Determine the [X, Y] coordinate at the center of the cell enclosing the given text.  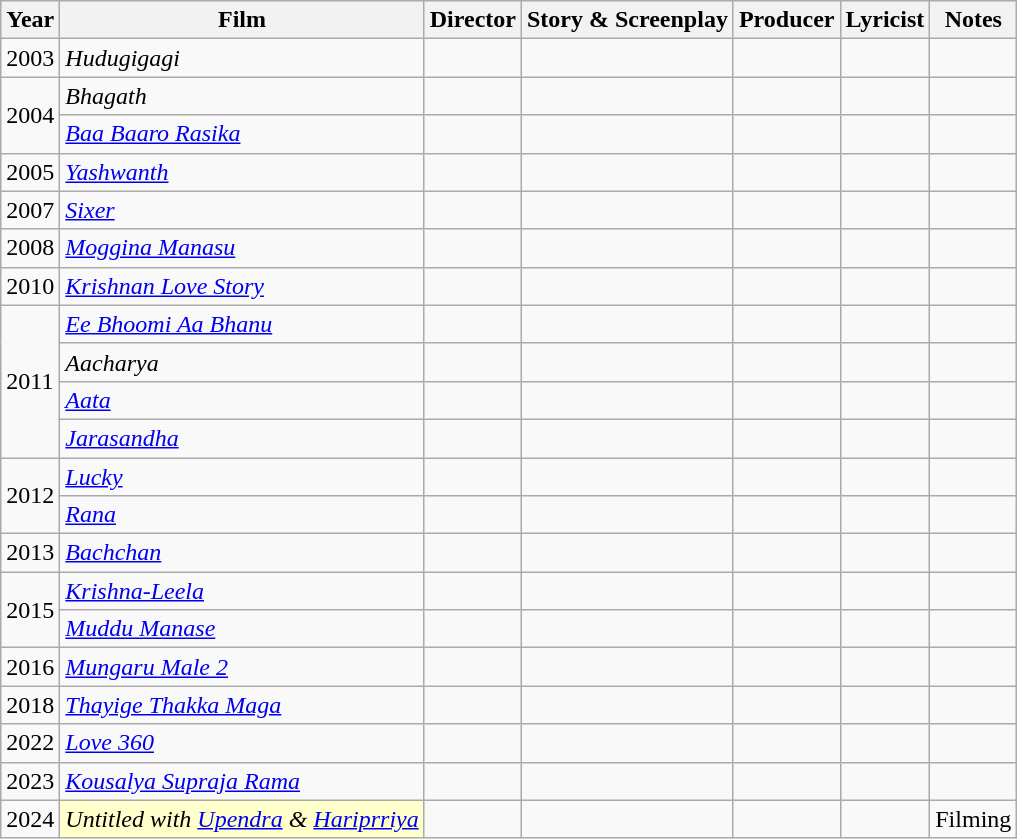
2023 [30, 781]
Kousalya Supraja Rama [242, 781]
Year [30, 20]
Muddu Manase [242, 629]
Producer [786, 20]
2003 [30, 58]
Untitled with Upendra & Hariprriya [242, 819]
Moggina Manasu [242, 248]
Krishna-Leela [242, 591]
Lucky [242, 477]
Hudugigagi [242, 58]
2024 [30, 819]
Krishnan Love Story [242, 286]
Jarasandha [242, 438]
2016 [30, 667]
2012 [30, 496]
Aata [242, 400]
Rana [242, 515]
Baa Baaro Rasika [242, 134]
Bachchan [242, 553]
2022 [30, 743]
Lyricist [885, 20]
2015 [30, 610]
Ee Bhoomi Aa Bhanu [242, 324]
2005 [30, 172]
Story & Screenplay [627, 20]
2011 [30, 381]
Thayige Thakka Maga [242, 705]
Bhagath [242, 96]
Filming [974, 819]
2013 [30, 553]
Love 360 [242, 743]
Sixer [242, 210]
Mungaru Male 2 [242, 667]
2008 [30, 248]
Yashwanth [242, 172]
2007 [30, 210]
2004 [30, 115]
Film [242, 20]
2018 [30, 705]
Aacharya [242, 362]
Notes [974, 20]
2010 [30, 286]
Director [472, 20]
